Locate the cell with the specified text and output its [x, y] center coordinate. 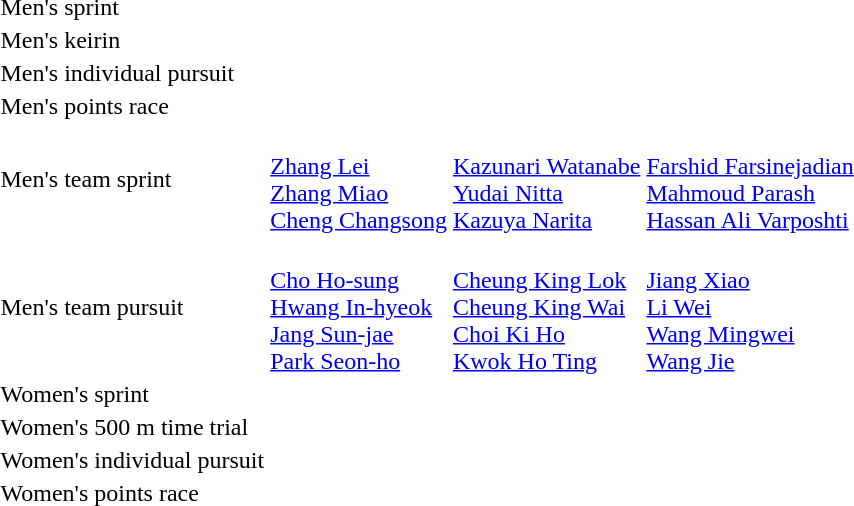
Kazunari WatanabeYudai NittaKazuya Narita [546, 180]
Cho Ho-sungHwang In-hyeokJang Sun-jaePark Seon-ho [359, 307]
Cheung King LokCheung King WaiChoi Ki HoKwok Ho Ting [546, 307]
Zhang LeiZhang MiaoCheng Changsong [359, 180]
